Search for the cell housing the specified text and yield its [X, Y] center coordinate. 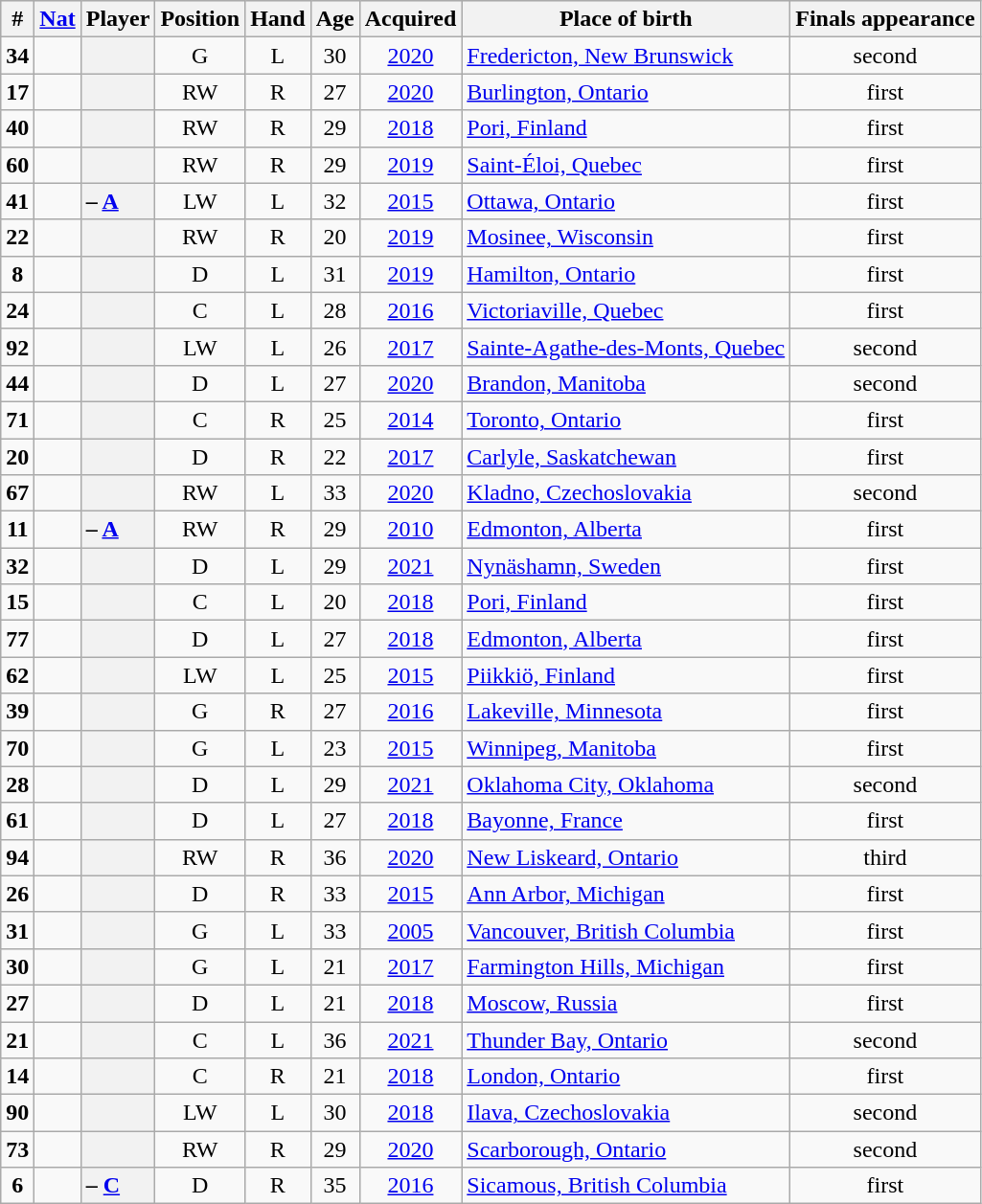
Finals appearance [885, 19]
60 [17, 165]
Carlyle, Saskatchewan [627, 457]
Toronto, Ontario [627, 420]
Lakeville, Minnesota [627, 712]
Saint-Éloi, Quebec [627, 165]
Thunder Bay, Ontario [627, 1039]
# [17, 19]
Age [335, 19]
Farmington Hills, Michigan [627, 966]
Burlington, Ontario [627, 92]
44 [17, 383]
61 [17, 821]
Piikkiö, Finland [627, 675]
Oklahoma City, Oklahoma [627, 784]
8 [17, 274]
Winnipeg, Manitoba [627, 748]
Kladno, Czechoslovakia [627, 493]
92 [17, 347]
Victoriaville, Quebec [627, 310]
Position [200, 19]
Nynäshamn, Sweden [627, 566]
11 [17, 530]
Mosinee, Wisconsin [627, 238]
2005 [410, 930]
Scarborough, Ontario [627, 1149]
73 [17, 1149]
39 [17, 712]
– C [118, 1186]
17 [17, 92]
New Liskeard, Ontario [627, 857]
Hand [278, 19]
Bayonne, France [627, 821]
2010 [410, 530]
Ilava, Czechoslovakia [627, 1113]
40 [17, 128]
23 [335, 748]
London, Ontario [627, 1077]
35 [335, 1186]
24 [17, 310]
Acquired [410, 19]
Ottawa, Ontario [627, 201]
Vancouver, British Columbia [627, 930]
34 [17, 56]
70 [17, 748]
Player [118, 19]
15 [17, 602]
Brandon, Manitoba [627, 383]
Hamilton, Ontario [627, 274]
14 [17, 1077]
Sicamous, British Columbia [627, 1186]
94 [17, 857]
Moscow, Russia [627, 1003]
71 [17, 420]
Place of birth [627, 19]
third [885, 857]
Sainte-Agathe-des-Monts, Quebec [627, 347]
6 [17, 1186]
62 [17, 675]
Ann Arbor, Michigan [627, 894]
41 [17, 201]
77 [17, 639]
2014 [410, 420]
90 [17, 1113]
67 [17, 493]
Fredericton, New Brunswick [627, 56]
Nat [57, 19]
